For the text-containing cell, return its midpoint in [x, y] coordinate format. 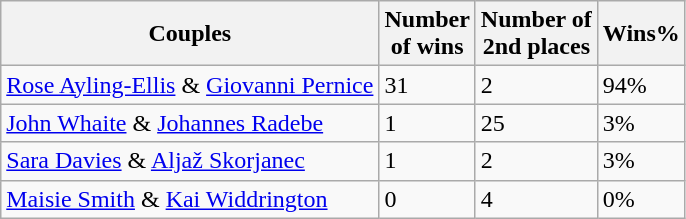
94% [641, 85]
Couples [190, 34]
25 [536, 123]
Sara Davies & Aljaž Skorjanec [190, 161]
Maisie Smith & Kai Widdrington [190, 199]
Wins% [641, 34]
Numberof wins [427, 34]
Rose Ayling-Ellis & Giovanni Pernice [190, 85]
Number of2nd places [536, 34]
0% [641, 199]
31 [427, 85]
John Whaite & Johannes Radebe [190, 123]
0 [427, 199]
4 [536, 199]
